Locate the cell with the specified text and output its (X, Y) center coordinate. 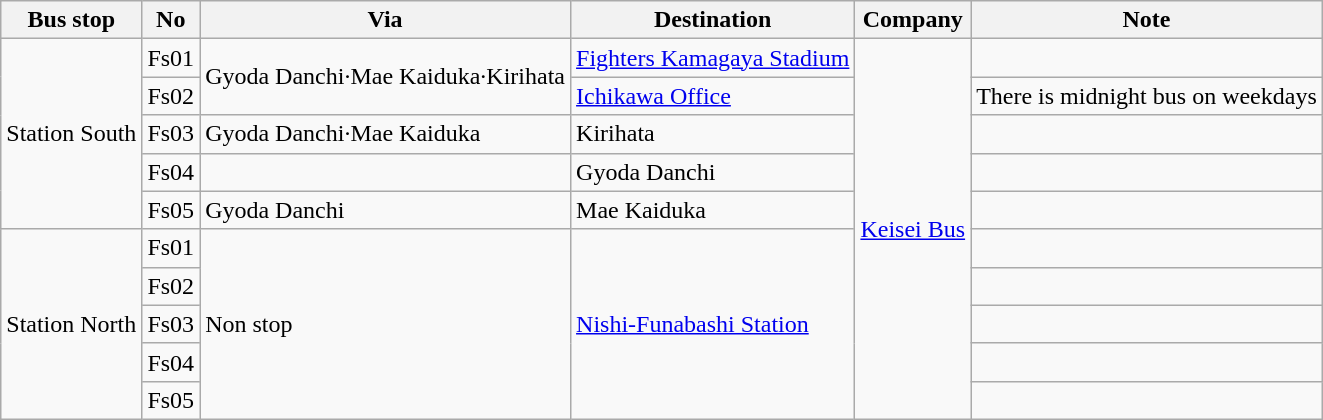
Ichikawa Office (713, 96)
Gyoda Danchi·Mae Kaiduka·Kirihata (386, 77)
Destination (713, 20)
There is midnight bus on weekdays (1147, 96)
Note (1147, 20)
Station North (72, 324)
Company (913, 20)
Gyoda Danchi·Mae Kaiduka (386, 134)
Keisei Bus (913, 230)
Kirihata (713, 134)
Mae Kaiduka (713, 210)
Fighters Kamagaya Stadium (713, 58)
Station South (72, 134)
No (171, 20)
Non stop (386, 324)
Via (386, 20)
Bus stop (72, 20)
Nishi-Funabashi Station (713, 324)
